Find where the given text appears and provide that cell's center as (X, Y) coordinate. 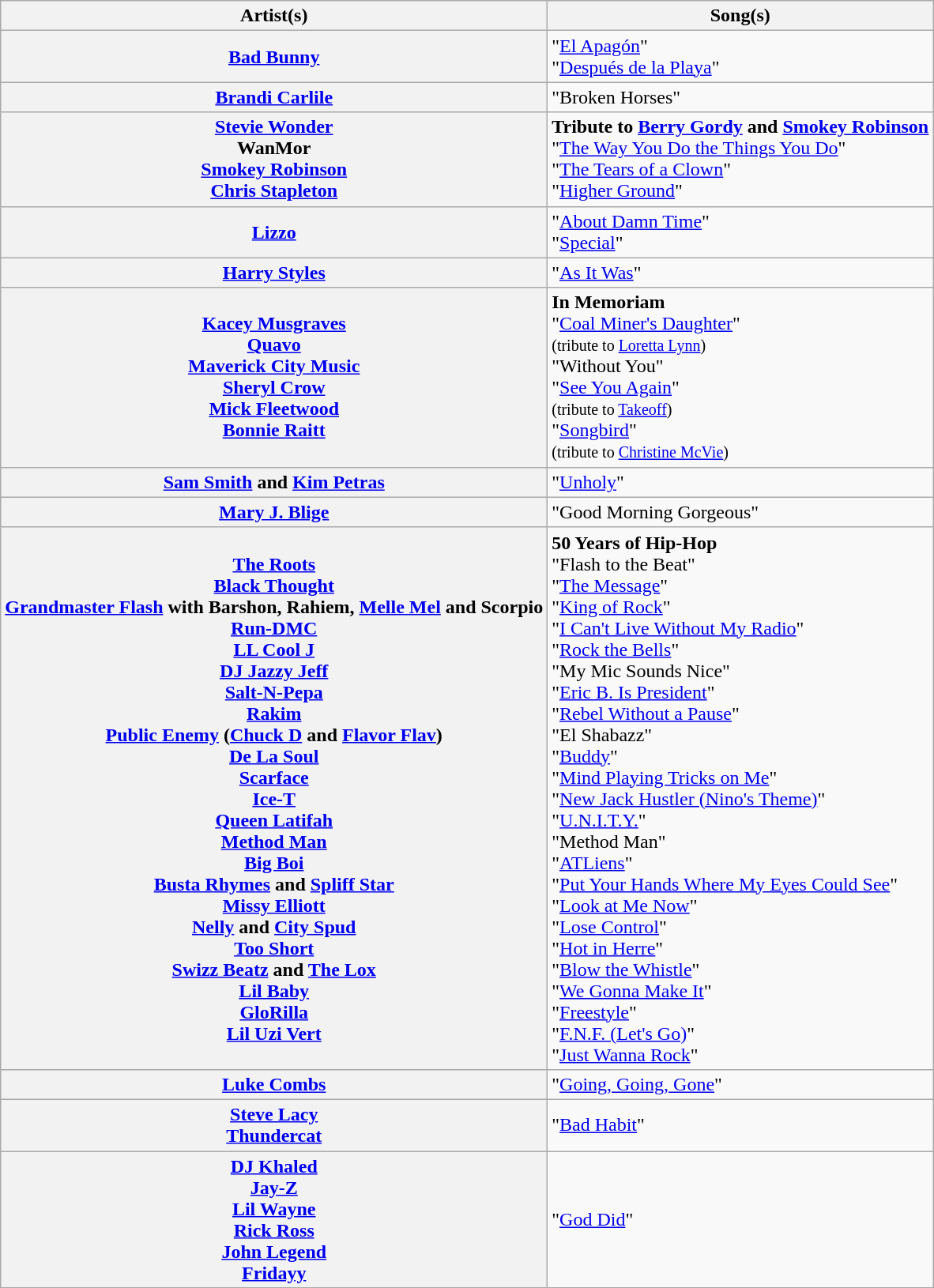
"About Damn Time""Special" (740, 232)
"Unholy" (740, 482)
Sam Smith and Kim Petras (274, 482)
"God Did" (740, 1218)
"El Apagón""Después de la Playa" (740, 57)
Luke Combs (274, 1084)
Steve Lacy Thundercat (274, 1125)
Lizzo (274, 232)
Mary J. Blige (274, 512)
Stevie Wonder WanMor Smokey Robinson Chris Stapleton (274, 160)
Brandi Carlile (274, 97)
"Broken Horses" (740, 97)
Kacey Musgraves Quavo Maverick City Music Sheryl Crow Mick Fleetwood Bonnie Raitt (274, 378)
Tribute to Berry Gordy and Smokey Robinson "The Way You Do the Things You Do" "The Tears of a Clown" "Higher Ground" (740, 160)
"Bad Habit" (740, 1125)
"Going, Going, Gone" (740, 1084)
Song(s) (740, 16)
Artist(s) (274, 16)
"Good Morning Gorgeous" (740, 512)
Harry Styles (274, 273)
DJ Khaled Jay-Z Lil Wayne Rick Ross John Legend Fridayy (274, 1218)
Bad Bunny (274, 57)
"As It Was" (740, 273)
